Search for the cell housing the specified text and yield its (X, Y) center coordinate. 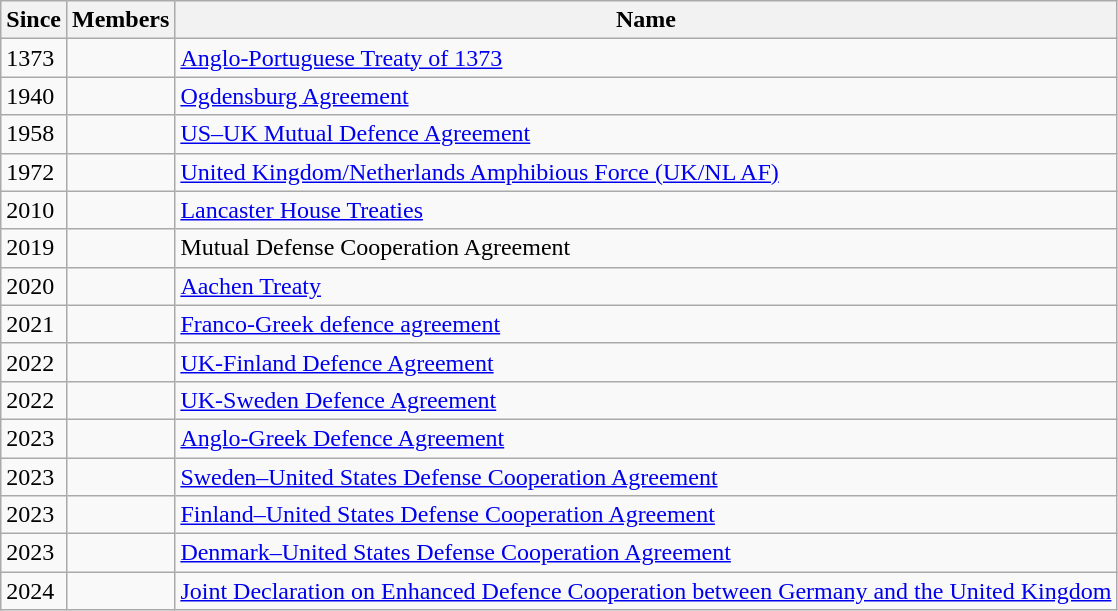
1940 (34, 96)
2024 (34, 591)
2021 (34, 324)
UK-Sweden Defence Agreement (646, 400)
Anglo-Greek Defence Agreement (646, 438)
1373 (34, 58)
Franco-Greek defence agreement (646, 324)
1972 (34, 172)
2019 (34, 248)
US–UK Mutual Defence Agreement (646, 134)
Finland–United States Defense Cooperation Agreement (646, 515)
Anglo-Portuguese Treaty of 1373 (646, 58)
Lancaster House Treaties (646, 210)
Ogdensburg Agreement (646, 96)
Members (120, 20)
Name (646, 20)
Denmark–United States Defense Cooperation Agreement (646, 553)
UK-Finland Defence Agreement (646, 362)
United Kingdom/Netherlands Amphibious Force (UK/NL AF) (646, 172)
2010 (34, 210)
Joint Declaration on Enhanced Defence Cooperation between Germany and the United Kingdom (646, 591)
Since (34, 20)
1958 (34, 134)
Aachen Treaty (646, 286)
2020 (34, 286)
Sweden–United States Defense Cooperation Agreement (646, 477)
Mutual Defense Cooperation Agreement (646, 248)
